Locate the cell with the specified text and output its (X, Y) center coordinate. 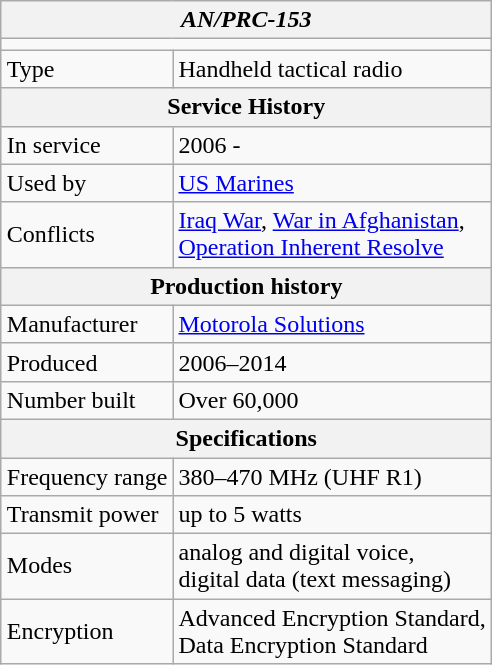
US Marines (332, 183)
2006 - (332, 145)
Used by (87, 183)
Iraq War, War in Afghanistan,Operation Inherent Resolve (332, 234)
Number built (87, 400)
Transmit power (87, 515)
up to 5 watts (332, 515)
380–470 MHz (UHF R1) (332, 477)
Modes (87, 566)
Production history (246, 286)
Specifications (246, 438)
Type (87, 69)
In service (87, 145)
2006–2014 (332, 362)
Produced (87, 362)
Over 60,000 (332, 400)
Conflicts (87, 234)
analog and digital voice,digital data (text messaging) (332, 566)
Manufacturer (87, 324)
AN/PRC-153 (246, 20)
Advanced Encryption Standard,Data Encryption Standard (332, 632)
Handheld tactical radio (332, 69)
Service History (246, 107)
Encryption (87, 632)
Motorola Solutions (332, 324)
Frequency range (87, 477)
